Extract the [X, Y] coordinate from the center of the cell holding the provided text.  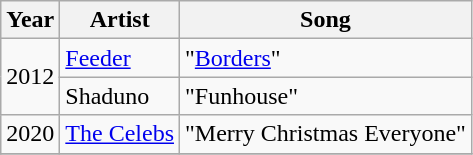
2012 [30, 77]
Artist [120, 20]
2020 [30, 134]
Feeder [120, 58]
"Funhouse" [326, 96]
"Borders" [326, 58]
The Celebs [120, 134]
Year [30, 20]
Shaduno [120, 96]
Song [326, 20]
"Merry Christmas Everyone" [326, 134]
